Scan for the cell matching the given text and deliver its (x, y) coordinate at center. 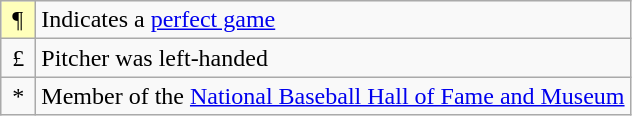
Member of the National Baseball Hall of Fame and Museum (333, 96)
Indicates a perfect game (333, 20)
£ (18, 58)
Pitcher was left-handed (333, 58)
¶ (18, 20)
* (18, 96)
